From the cell containing the given text, extract its center point as [x, y] coordinate. 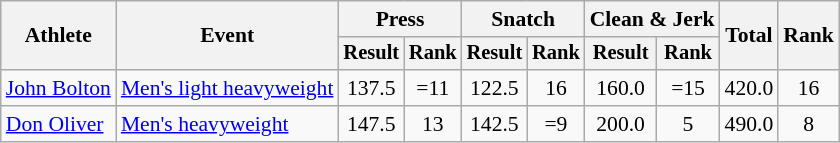
420.0 [750, 88]
160.0 [621, 88]
147.5 [371, 124]
Event [228, 36]
Total [750, 36]
5 [688, 124]
200.0 [621, 124]
=11 [433, 88]
122.5 [495, 88]
John Bolton [58, 88]
=9 [556, 124]
Men's light heavyweight [228, 88]
Don Oliver [58, 124]
Press [400, 19]
Clean & Jerk [652, 19]
13 [433, 124]
Snatch [524, 19]
Men's heavyweight [228, 124]
8 [808, 124]
490.0 [750, 124]
137.5 [371, 88]
Athlete [58, 36]
142.5 [495, 124]
=15 [688, 88]
